Return (X, Y) of the center of cell containing provided text 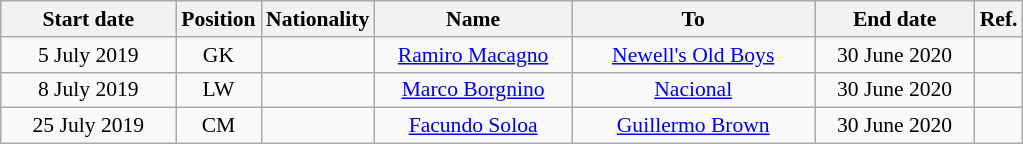
Position (218, 19)
Ramiro Macagno (473, 55)
To (694, 19)
Ref. (999, 19)
LW (218, 90)
Newell's Old Boys (694, 55)
8 July 2019 (88, 90)
End date (895, 19)
25 July 2019 (88, 126)
CM (218, 126)
GK (218, 55)
5 July 2019 (88, 55)
Guillermo Brown (694, 126)
Marco Borgnino (473, 90)
Facundo Soloa (473, 126)
Name (473, 19)
Nationality (318, 19)
Nacional (694, 90)
Start date (88, 19)
